Detect which cell encompasses the target text, then output its (x, y) center coordinate. 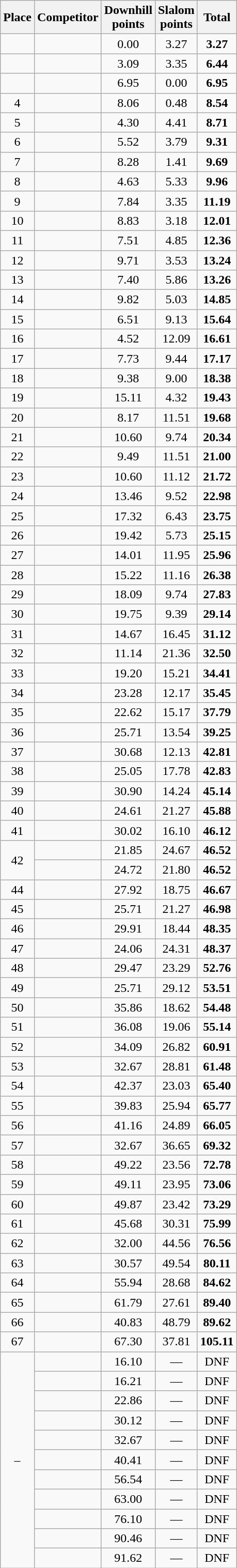
23.95 (177, 1184)
19.42 (128, 535)
8.17 (128, 417)
5.86 (177, 280)
73.29 (217, 1204)
5.33 (177, 181)
24 (18, 496)
4.30 (128, 122)
24.67 (177, 850)
5 (18, 122)
72.78 (217, 1165)
14.01 (128, 555)
19.75 (128, 614)
7 (18, 162)
56.54 (128, 1479)
9.39 (177, 614)
29.14 (217, 614)
40 (18, 811)
39 (18, 791)
9.52 (177, 496)
15.21 (177, 673)
9.44 (177, 359)
19 (18, 398)
41.16 (128, 1125)
11 (18, 240)
46.98 (217, 909)
60 (18, 1204)
89.62 (217, 1322)
9.00 (177, 378)
39.83 (128, 1106)
21 (18, 437)
22.86 (128, 1401)
48 (18, 968)
7.84 (128, 201)
73.06 (217, 1184)
21.00 (217, 457)
37 (18, 752)
9.49 (128, 457)
24.72 (128, 870)
59 (18, 1184)
18.75 (177, 889)
36 (18, 732)
30.68 (128, 752)
27.61 (177, 1302)
17 (18, 359)
37.81 (177, 1342)
5.52 (128, 142)
46.67 (217, 889)
4.63 (128, 181)
8.83 (128, 221)
42.83 (217, 771)
35.45 (217, 693)
32 (18, 654)
27.92 (128, 889)
48.79 (177, 1322)
55 (18, 1106)
16.61 (217, 339)
27 (18, 555)
45.88 (217, 811)
18.38 (217, 378)
47 (18, 949)
9.38 (128, 378)
49.87 (128, 1204)
6.44 (217, 64)
66.05 (217, 1125)
27.83 (217, 595)
29 (18, 595)
36.08 (128, 1027)
32.00 (128, 1244)
8 (18, 181)
19.43 (217, 398)
4.85 (177, 240)
65.40 (217, 1086)
25 (18, 516)
49 (18, 988)
30.90 (128, 791)
30 (18, 614)
31.12 (217, 634)
61 (18, 1224)
46 (18, 929)
11.12 (177, 476)
61.48 (217, 1066)
52 (18, 1047)
23.42 (177, 1204)
15.64 (217, 319)
75.99 (217, 1224)
15 (18, 319)
67.30 (128, 1342)
4.32 (177, 398)
25.94 (177, 1106)
22.62 (128, 712)
45.14 (217, 791)
26.82 (177, 1047)
50 (18, 1007)
6.43 (177, 516)
65 (18, 1302)
11.14 (128, 654)
22 (18, 457)
Total (217, 18)
33 (18, 673)
17.17 (217, 359)
15.22 (128, 575)
18.09 (128, 595)
12.13 (177, 752)
13.46 (128, 496)
7.51 (128, 240)
44 (18, 889)
21.36 (177, 654)
14.24 (177, 791)
16.21 (128, 1381)
42.81 (217, 752)
23.29 (177, 968)
62 (18, 1244)
76.56 (217, 1244)
34.41 (217, 673)
25.96 (217, 555)
17.78 (177, 771)
6.51 (128, 319)
23.28 (128, 693)
52.76 (217, 968)
0.48 (177, 103)
11.16 (177, 575)
8.54 (217, 103)
13.54 (177, 732)
5.73 (177, 535)
14.85 (217, 300)
11.19 (217, 201)
23.56 (177, 1165)
30.57 (128, 1263)
3.18 (177, 221)
34.09 (128, 1047)
23.03 (177, 1086)
90.46 (128, 1539)
48.35 (217, 929)
40.83 (128, 1322)
30.02 (128, 830)
34 (18, 693)
66 (18, 1322)
23.75 (217, 516)
26.38 (217, 575)
– (18, 1460)
Slalompoints (177, 18)
24.61 (128, 811)
23 (18, 476)
53.51 (217, 988)
53 (18, 1066)
16 (18, 339)
31 (18, 634)
30.12 (128, 1420)
9.82 (128, 300)
57 (18, 1145)
6 (18, 142)
65.77 (217, 1106)
76.10 (128, 1518)
3.79 (177, 142)
3.09 (128, 64)
19.20 (128, 673)
39.25 (217, 732)
4.41 (177, 122)
20 (18, 417)
1.41 (177, 162)
12.09 (177, 339)
7.73 (128, 359)
45 (18, 909)
69.32 (217, 1145)
49.54 (177, 1263)
12.17 (177, 693)
48.37 (217, 949)
55.14 (217, 1027)
40.41 (128, 1460)
8.06 (128, 103)
35.86 (128, 1007)
Downhillpoints (128, 18)
44.56 (177, 1244)
18.44 (177, 929)
15.17 (177, 712)
49.22 (128, 1165)
28 (18, 575)
45.68 (128, 1224)
29.12 (177, 988)
63 (18, 1263)
36.65 (177, 1145)
29.47 (128, 968)
19.06 (177, 1027)
61.79 (128, 1302)
21.80 (177, 870)
21.85 (128, 850)
24.89 (177, 1125)
7.40 (128, 280)
63.00 (128, 1499)
14.67 (128, 634)
46.12 (217, 830)
24.06 (128, 949)
Competitor (68, 18)
9.71 (128, 260)
20.34 (217, 437)
12.36 (217, 240)
9.31 (217, 142)
9.69 (217, 162)
12.01 (217, 221)
28.68 (177, 1283)
29.91 (128, 929)
13.26 (217, 280)
Place (18, 18)
9.13 (177, 319)
14 (18, 300)
91.62 (128, 1558)
12 (18, 260)
56 (18, 1125)
16.45 (177, 634)
58 (18, 1165)
22.98 (217, 496)
4 (18, 103)
10 (18, 221)
9.96 (217, 181)
25.05 (128, 771)
80.11 (217, 1263)
26 (18, 535)
32.50 (217, 654)
28.81 (177, 1066)
64 (18, 1283)
54.48 (217, 1007)
60.91 (217, 1047)
37.79 (217, 712)
9 (18, 201)
49.11 (128, 1184)
42.37 (128, 1086)
25.15 (217, 535)
13 (18, 280)
5.03 (177, 300)
3.53 (177, 260)
38 (18, 771)
84.62 (217, 1283)
8.28 (128, 162)
105.11 (217, 1342)
67 (18, 1342)
55.94 (128, 1283)
21.72 (217, 476)
8.71 (217, 122)
24.31 (177, 949)
18.62 (177, 1007)
54 (18, 1086)
13.24 (217, 260)
30.31 (177, 1224)
42 (18, 860)
41 (18, 830)
17.32 (128, 516)
51 (18, 1027)
35 (18, 712)
15.11 (128, 398)
18 (18, 378)
11.95 (177, 555)
19.68 (217, 417)
4.52 (128, 339)
89.40 (217, 1302)
